Identify which cell holds the provided text, then report its [x, y] central coordinate. 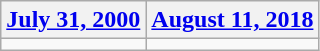
August 11, 2018 [232, 20]
July 31, 2000 [74, 20]
